Determine the (x, y) coordinate at the center of the cell enclosing the given text.  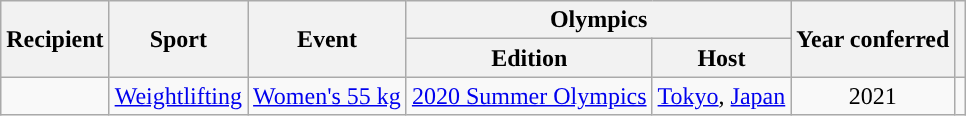
Event (328, 39)
Weightlifting (178, 96)
Year conferred (873, 39)
Recipient (55, 39)
Olympics (598, 20)
Women's 55 kg (328, 96)
Tokyo, Japan (722, 96)
Sport (178, 39)
Host (722, 58)
2021 (873, 96)
2020 Summer Olympics (529, 96)
Edition (529, 58)
